Locate the cell with the specified text and output its (X, Y) center coordinate. 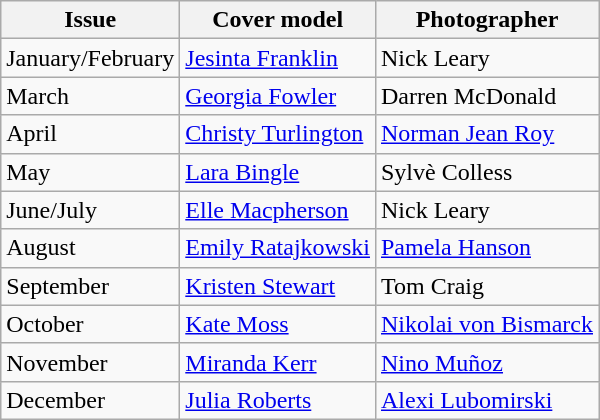
Sylvè Colless (486, 172)
Norman Jean Roy (486, 134)
Georgia Fowler (278, 96)
Christy Turlington (278, 134)
April (90, 134)
October (90, 324)
Cover model (278, 20)
Julia Roberts (278, 400)
June/July (90, 210)
Miranda Kerr (278, 362)
Darren McDonald (486, 96)
Nino Muñoz (486, 362)
December (90, 400)
Elle Macpherson (278, 210)
Kristen Stewart (278, 286)
March (90, 96)
Kate Moss (278, 324)
Issue (90, 20)
Pamela Hanson (486, 248)
Nikolai von Bismarck (486, 324)
August (90, 248)
Tom Craig (486, 286)
Photographer (486, 20)
Alexi Lubomirski (486, 400)
May (90, 172)
Jesinta Franklin (278, 58)
Emily Ratajkowski (278, 248)
Lara Bingle (278, 172)
November (90, 362)
September (90, 286)
January/February (90, 58)
